Pinpoint the cell where the given text exists, returning its [x, y] midpoint coordinate. 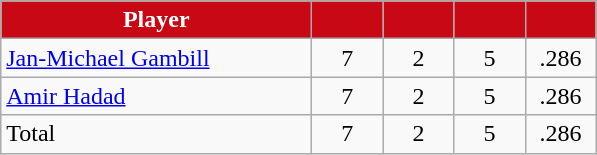
Jan-Michael Gambill [156, 58]
Total [156, 134]
Amir Hadad [156, 96]
Player [156, 20]
